Return the (x, y) coordinate for the center point of the cell that contains the specified text.  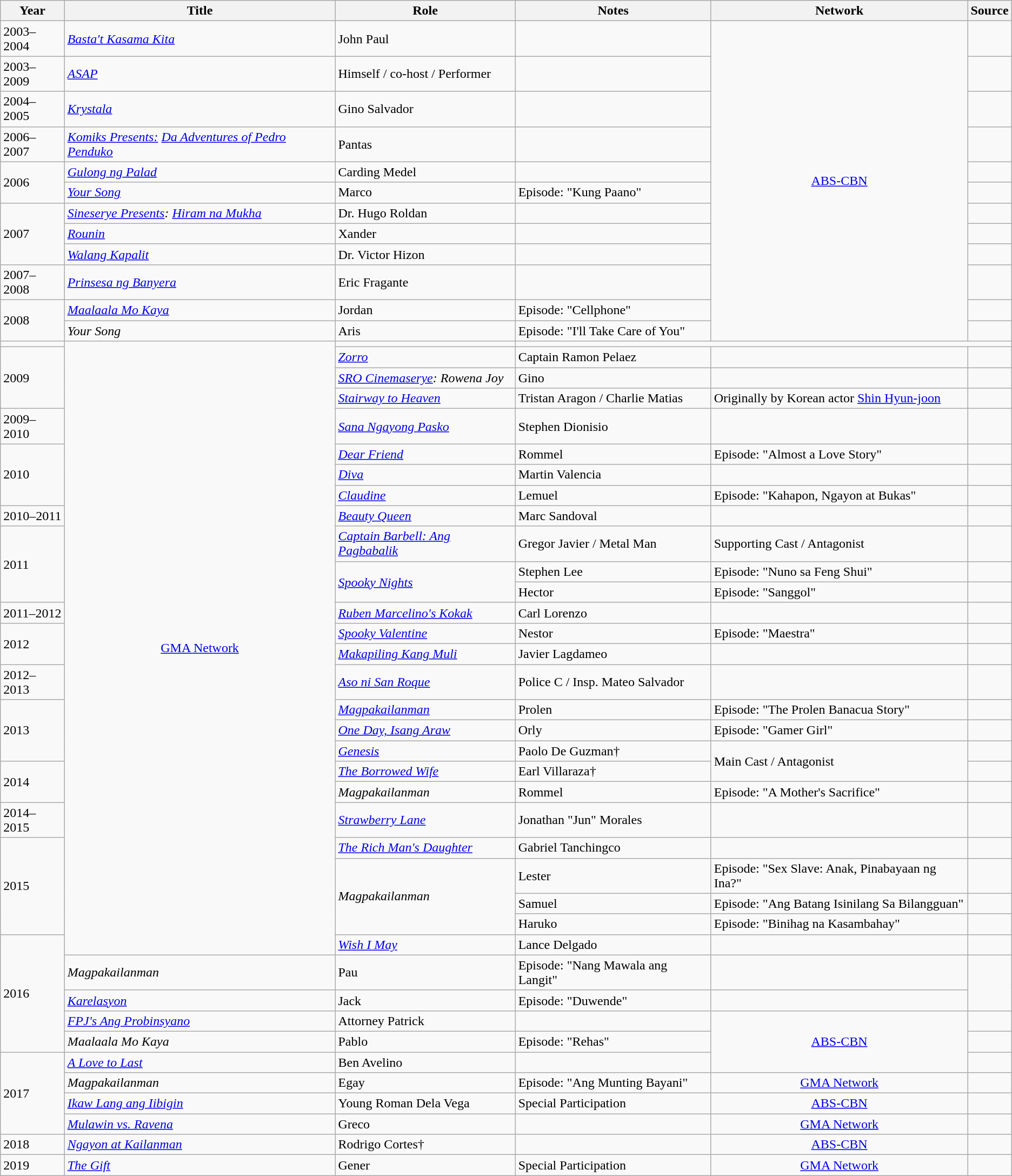
Gino (613, 378)
Episode: "Almost a Love Story" (839, 454)
Notes (613, 11)
Basta't Kasama Kita (200, 39)
Marc Sandoval (613, 516)
2012–2013 (32, 681)
Komiks Presents: Da Adventures of Pedro Penduko (200, 144)
Lemuel (613, 495)
Egay (425, 1083)
Episode: "Nang Mawala ang Langit" (613, 972)
Rodrigo Cortes† (425, 1145)
2014 (32, 782)
FPJ's Ang Probinsyano (200, 1021)
Paolo De Guzman† (613, 751)
Himself / co-host / Performer (425, 74)
Beauty Queen (425, 516)
2019 (32, 1165)
Javier Lagdameo (613, 654)
Rounin (200, 234)
Captain Ramon Pelaez (613, 357)
2007–2008 (32, 282)
Jonathan "Jun" Morales (613, 820)
2018 (32, 1145)
Episode: "I'll Take Care of You" (613, 330)
Stairway to Heaven (425, 398)
Carding Medel (425, 172)
Attorney Patrick (425, 1021)
2009 (32, 378)
Mulawin vs. Ravena (200, 1124)
Stephen Dionisio (613, 426)
Episode: "Nuno sa Feng Shui" (839, 572)
Jack (425, 1000)
Eric Fragante (425, 282)
Episode: "Sex Slave: Anak, Pinabayaan ng Ina?" (839, 876)
Episode: "Kung Paano" (613, 192)
Gino Salvador (425, 109)
Wish I May (425, 945)
2014–2015 (32, 820)
Episode: "Maestra" (839, 633)
Episode: "A Mother's Sacrifice" (839, 792)
Genesis (425, 751)
Episode: "Duwende" (613, 1000)
Carl Lorenzo (613, 613)
John Paul (425, 39)
Episode: "Ang Batang Isinilang Sa Bilangguan" (839, 903)
Orly (613, 730)
A Love to Last (200, 1062)
Jordan (425, 310)
Lester (613, 876)
2012 (32, 643)
2006 (32, 182)
Walang Kapalit (200, 254)
Nestor (613, 633)
Prinsesa ng Banyera (200, 282)
ASAP (200, 74)
Hector (613, 592)
Dr. Hugo Roldan (425, 213)
Network (839, 11)
Samuel (613, 903)
Dr. Victor Hizon (425, 254)
Haruko (613, 924)
2010 (32, 475)
2003–2004 (32, 39)
Originally by Korean actor Shin Hyun-joon (839, 398)
2016 (32, 993)
Stephen Lee (613, 572)
Greco (425, 1124)
2011 (32, 564)
2009–2010 (32, 426)
Gabriel Tanchingco (613, 848)
2015 (32, 886)
Title (200, 11)
Tristan Aragon / Charlie Matias (613, 398)
Ben Avelino (425, 1062)
Spooky Valentine (425, 633)
Police C / Insp. Mateo Salvador (613, 681)
2010–2011 (32, 516)
Main Cast / Antagonist (839, 761)
Episode: "Kahapon, Ngayon at Bukas" (839, 495)
Ikaw Lang ang Iibigin (200, 1104)
Karelasyon (200, 1000)
Young Roman Dela Vega (425, 1104)
Makapiling Kang Muli (425, 654)
Gulong ng Palad (200, 172)
Gregor Javier / Metal Man (613, 544)
Martin Valencia (613, 475)
The Gift (200, 1165)
Captain Barbell: Ang Pagbabalik (425, 544)
Diva (425, 475)
2011–2012 (32, 613)
SRO Cinemaserye: Rowena Joy (425, 378)
Aso ni San Roque (425, 681)
Claudine (425, 495)
Lance Delgado (613, 945)
Episode: "Rehas" (613, 1041)
Dear Friend (425, 454)
Pantas (425, 144)
2003–2009 (32, 74)
Pau (425, 972)
2006–2007 (32, 144)
Spooky Nights (425, 582)
Strawberry Lane (425, 820)
Aris (425, 330)
Ruben Marcelino's Kokak (425, 613)
The Borrowed Wife (425, 772)
Marco (425, 192)
Episode: "Binihag na Kasambahay" (839, 924)
Gener (425, 1165)
2004–2005 (32, 109)
Krystala (200, 109)
Year (32, 11)
2013 (32, 730)
Prolen (613, 710)
Supporting Cast / Antagonist (839, 544)
Episode: "Cellphone" (613, 310)
Role (425, 11)
Episode: "The Prolen Banacua Story" (839, 710)
Zorro (425, 357)
2017 (32, 1093)
Episode: "Gamer Girl" (839, 730)
Sana Ngayong Pasko (425, 426)
Sineserye Presents: Hiram na Mukha (200, 213)
Ngayon at Kailanman (200, 1145)
Earl Villaraza† (613, 772)
Pablo (425, 1041)
2007 (32, 234)
Episode: "Ang Munting Bayani" (613, 1083)
The Rich Man's Daughter (425, 848)
Episode: "Sanggol" (839, 592)
Source (989, 11)
Xander (425, 234)
One Day, Isang Araw (425, 730)
2008 (32, 320)
